Pinpoint the cell where the given text exists, returning its (x, y) midpoint coordinate. 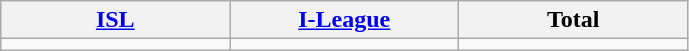
I-League (344, 20)
Total (574, 20)
ISL (116, 20)
